Output the (X, Y) coordinate of the center of the cell containing the given text.  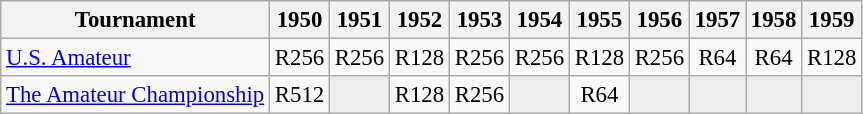
R512 (300, 95)
1953 (479, 20)
1955 (599, 20)
Tournament (136, 20)
1952 (419, 20)
1958 (774, 20)
U.S. Amateur (136, 58)
1956 (659, 20)
1954 (539, 20)
1957 (717, 20)
1950 (300, 20)
1959 (832, 20)
1951 (359, 20)
The Amateur Championship (136, 95)
